Identify which cell holds the provided text, then report its (X, Y) central coordinate. 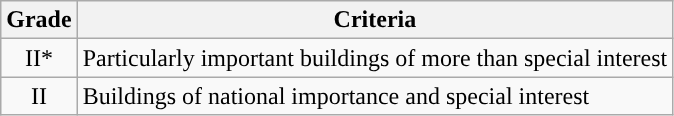
Buildings of national importance and special interest (375, 96)
II* (39, 58)
Grade (39, 20)
II (39, 96)
Criteria (375, 20)
Particularly important buildings of more than special interest (375, 58)
